Pinpoint the cell where the given text exists, returning its (x, y) midpoint coordinate. 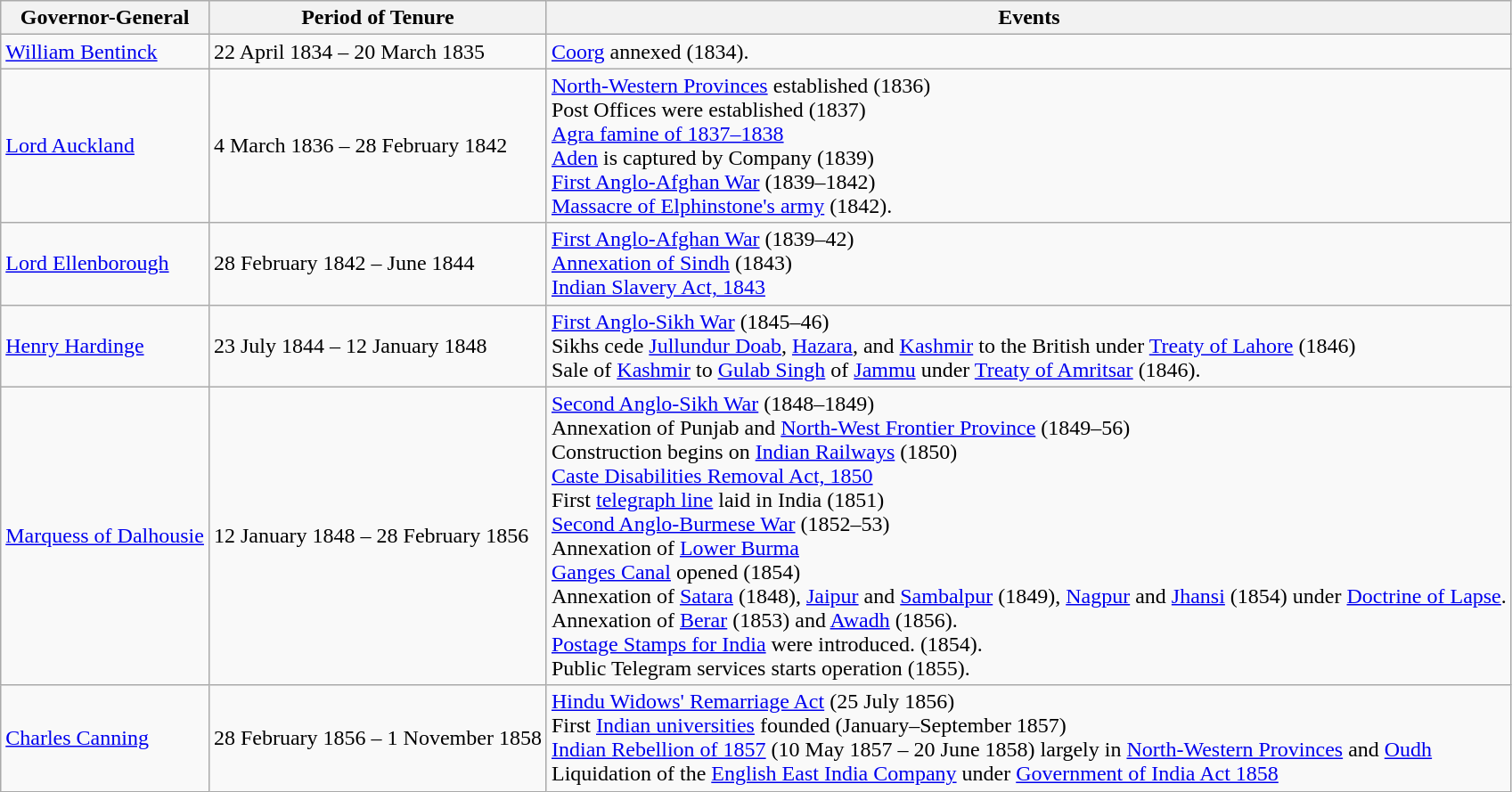
Events (1028, 18)
First Anglo-Afghan War (1839–42) Annexation of Sindh (1843) Indian Slavery Act, 1843 (1028, 264)
Lord Auckland (105, 146)
Period of Tenure (378, 18)
William Bentinck (105, 52)
Charles Canning (105, 738)
Coorg annexed (1834). (1028, 52)
23 July 1844 – 12 January 1848 (378, 346)
28 February 1842 – June 1844 (378, 264)
Lord Ellenborough (105, 264)
Henry Hardinge (105, 346)
Marquess of Dalhousie (105, 536)
12 January 1848 – 28 February 1856 (378, 536)
Governor-General (105, 18)
22 April 1834 – 20 March 1835 (378, 52)
4 March 1836 – 28 February 1842 (378, 146)
28 February 1856 – 1 November 1858 (378, 738)
